Return the (X, Y) coordinate for the center point of the cell that contains the specified text.  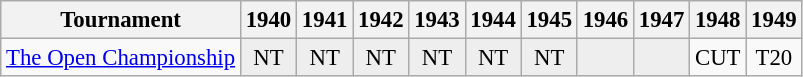
Tournament (121, 20)
1947 (661, 20)
1946 (605, 20)
1940 (268, 20)
1944 (493, 20)
1943 (437, 20)
CUT (718, 58)
1948 (718, 20)
1949 (774, 20)
1942 (381, 20)
The Open Championship (121, 58)
T20 (774, 58)
1941 (325, 20)
1945 (549, 20)
